Determine the [x, y] coordinate at the center of the cell enclosing the given text.  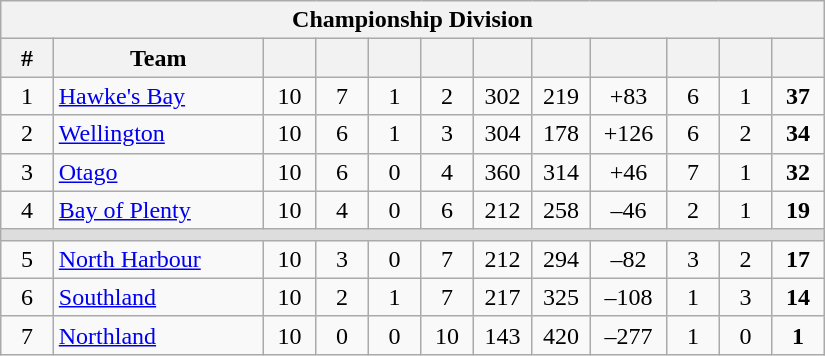
Northland [158, 335]
34 [798, 134]
325 [561, 297]
217 [502, 297]
+126 [628, 134]
143 [502, 335]
Hawke's Bay [158, 96]
Wellington [158, 134]
–82 [628, 259]
–46 [628, 210]
360 [502, 172]
314 [561, 172]
294 [561, 259]
–108 [628, 297]
Bay of Plenty [158, 210]
+46 [628, 172]
17 [798, 259]
178 [561, 134]
304 [502, 134]
219 [561, 96]
Team [158, 58]
+83 [628, 96]
Otago [158, 172]
420 [561, 335]
North Harbour [158, 259]
Southland [158, 297]
Championship Division [413, 20]
# [27, 58]
258 [561, 210]
5 [27, 259]
19 [798, 210]
14 [798, 297]
32 [798, 172]
302 [502, 96]
37 [798, 96]
–277 [628, 335]
